Scan for the cell matching the given text and deliver its (x, y) coordinate at center. 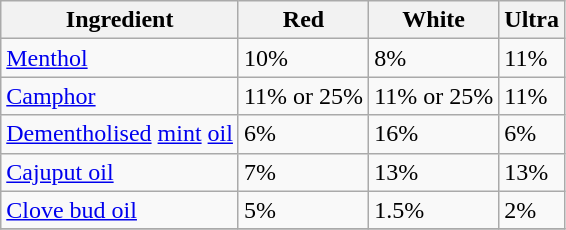
10% (303, 58)
Dementholised mint oil (120, 134)
Cajuput oil (120, 172)
7% (303, 172)
Clove bud oil (120, 210)
Camphor (120, 96)
2% (532, 210)
5% (303, 210)
Menthol (120, 58)
Ultra (532, 20)
8% (434, 58)
White (434, 20)
16% (434, 134)
Ingredient (120, 20)
Red (303, 20)
1.5% (434, 210)
